Return [X, Y] of the center of cell containing provided text 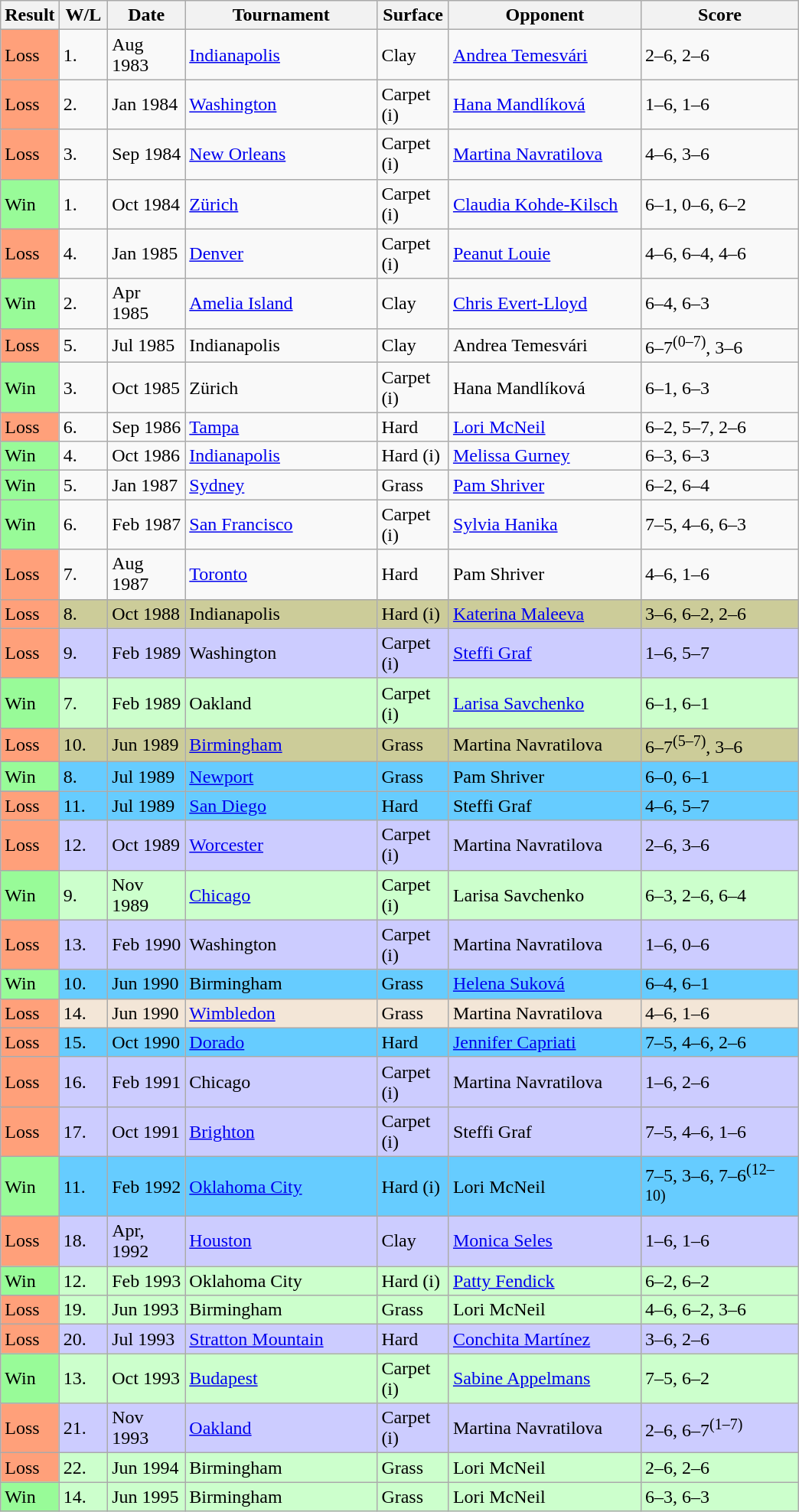
Jun 1989 [147, 745]
Apr 1985 [147, 303]
Oct 1988 [147, 614]
Tampa [282, 427]
W/L [83, 15]
Conchita Martínez [545, 1339]
6–1, 6–1 [719, 702]
Oct 1991 [147, 1131]
Surface [413, 15]
Aug 1983 [147, 55]
2–6, 3–6 [719, 845]
Monica Seles [545, 1241]
Dorado [282, 1042]
Claudia Kohde-Kilsch [545, 204]
Jan 1984 [147, 104]
16. [83, 1082]
Apr, 1992 [147, 1241]
6–2, 6–2 [719, 1281]
Stratton Mountain [282, 1339]
Feb 1993 [147, 1281]
Budapest [282, 1379]
Denver [282, 254]
Feb 1991 [147, 1082]
6–4, 6–1 [719, 984]
Sydney [282, 485]
Jun 1995 [147, 1497]
1–6, 2–6 [719, 1082]
4–6, 6–4, 4–6 [719, 254]
Melissa Gurney [545, 456]
7–5, 6–2 [719, 1379]
Jan 1985 [147, 254]
Chris Evert-Lloyd [545, 303]
Result [30, 15]
Sylvia Hanika [545, 525]
21. [83, 1428]
Houston [282, 1241]
7–5, 3–6, 7–6(12–10) [719, 1186]
Score [719, 15]
Feb 1992 [147, 1186]
San Francisco [282, 525]
Nov 1993 [147, 1428]
New Orleans [282, 155]
Oct 1985 [147, 387]
Jun 1994 [147, 1468]
3–6, 6–2, 2–6 [719, 614]
San Diego [282, 806]
22. [83, 1468]
Oct 1989 [147, 845]
Oct 1986 [147, 456]
Newport [282, 777]
6–7(5–7), 3–6 [719, 745]
Amelia Island [282, 303]
Jun 1993 [147, 1310]
Peanut Louie [545, 254]
6–0, 6–1 [719, 777]
Patty Fendick [545, 1281]
Jennifer Capriati [545, 1042]
Wimbledon [282, 1013]
17. [83, 1131]
Jan 1987 [147, 485]
Nov 1989 [147, 895]
6–1, 6–3 [719, 387]
20. [83, 1339]
Oct 1993 [147, 1379]
Katerina Maleeva [545, 614]
Jul 1985 [147, 346]
15. [83, 1042]
6–4, 6–3 [719, 303]
Date [147, 15]
2–6, 6–7(1–7) [719, 1428]
Oct 1990 [147, 1042]
7–5, 4–6, 2–6 [719, 1042]
Feb 1987 [147, 525]
Worcester [282, 845]
Oct 1984 [147, 204]
Sep 1984 [147, 155]
Toronto [282, 574]
4–6, 5–7 [719, 806]
18. [83, 1241]
6–2, 5–7, 2–6 [719, 427]
4–6, 3–6 [719, 155]
Aug 1987 [147, 574]
Feb 1990 [147, 944]
7–5, 4–6, 6–3 [719, 525]
Jul 1993 [147, 1339]
19. [83, 1310]
4–6, 6–2, 3–6 [719, 1310]
Sabine Appelmans [545, 1379]
7–5, 4–6, 1–6 [719, 1131]
6–2, 6–4 [719, 485]
Helena Suková [545, 984]
Sep 1986 [147, 427]
1–6, 5–7 [719, 653]
6–7(0–7), 3–6 [719, 346]
Brighton [282, 1131]
Tournament [282, 15]
1–6, 0–6 [719, 944]
3–6, 2–6 [719, 1339]
Opponent [545, 15]
6–1, 0–6, 6–2 [719, 204]
6–3, 2–6, 6–4 [719, 895]
